Locate the cell with the specified text and output its (X, Y) center coordinate. 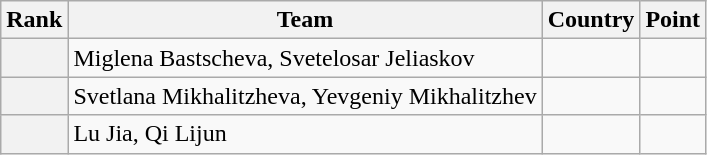
Svetlana Mikhalitzheva, Yevgeniy Mikhalitzhev (305, 96)
Miglena Bastscheva, Svetelosar Jeliaskov (305, 58)
Point (673, 20)
Team (305, 20)
Rank (34, 20)
Country (591, 20)
Lu Jia, Qi Lijun (305, 134)
